Search for the cell housing the specified text and yield its (X, Y) center coordinate. 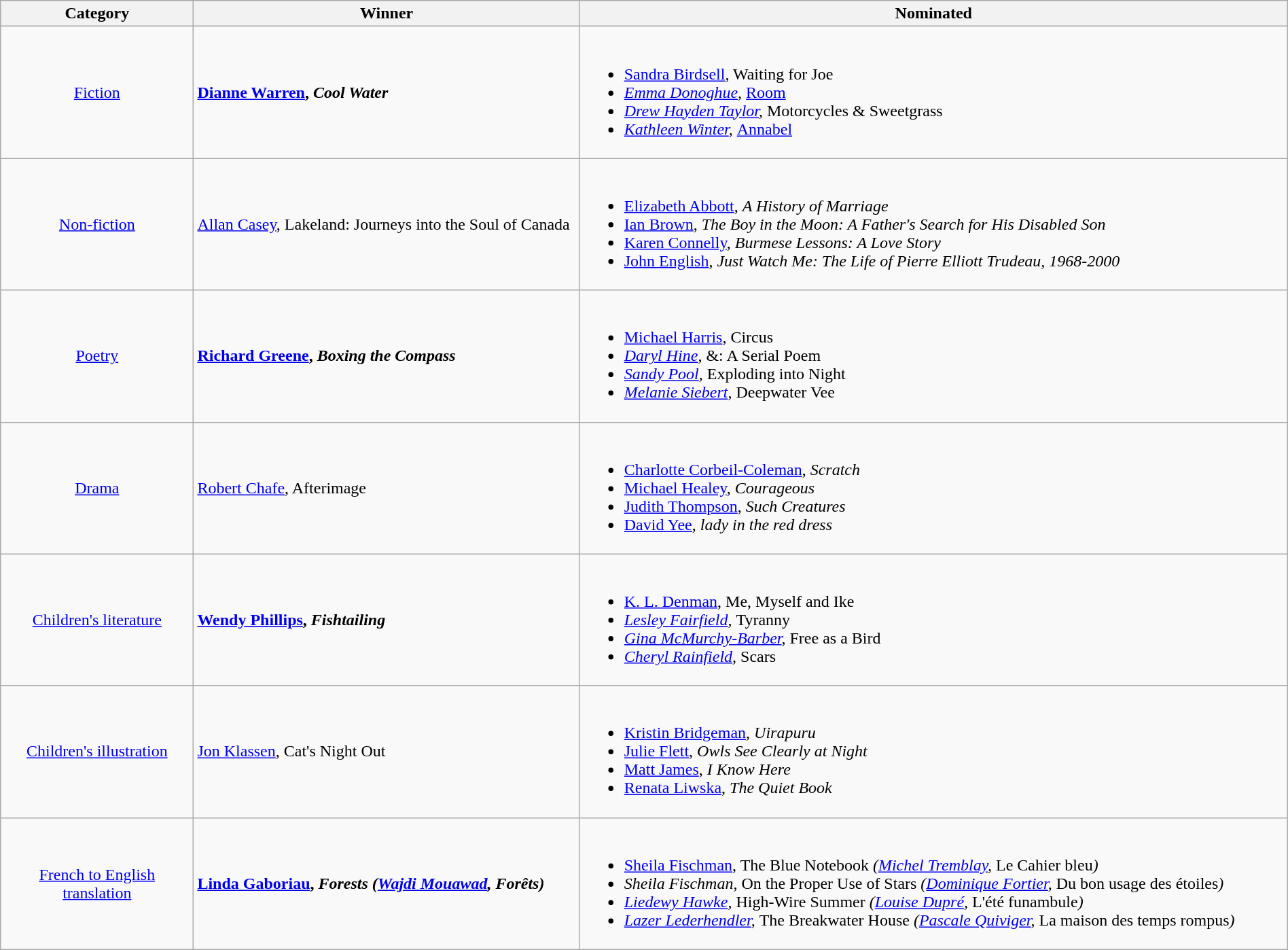
Allan Casey, Lakeland: Journeys into the Soul of Canada (387, 224)
Non-fiction (97, 224)
K. L. Denman, Me, Myself and IkeLesley Fairfield, TyrannyGina McMurchy-Barber, Free as a BirdCheryl Rainfield, Scars (933, 620)
Linda Gaboriau, Forests (Wajdi Mouawad, Forêts) (387, 883)
Winner (387, 14)
Fiction (97, 92)
Children's literature (97, 620)
Dianne Warren, Cool Water (387, 92)
Sandra Birdsell, Waiting for JoeEmma Donoghue, RoomDrew Hayden Taylor, Motorcycles & SweetgrassKathleen Winter, Annabel (933, 92)
Wendy Phillips, Fishtailing (387, 620)
Robert Chafe, Afterimage (387, 488)
Kristin Bridgeman, UirapuruJulie Flett, Owls See Clearly at NightMatt James, I Know HereRenata Liwska, The Quiet Book (933, 752)
Category (97, 14)
French to English translation (97, 883)
Poetry (97, 356)
Charlotte Corbeil-Coleman, ScratchMichael Healey, CourageousJudith Thompson, Such CreaturesDavid Yee, lady in the red dress (933, 488)
Children's illustration (97, 752)
Jon Klassen, Cat's Night Out (387, 752)
Nominated (933, 14)
Richard Greene, Boxing the Compass (387, 356)
Drama (97, 488)
Michael Harris, CircusDaryl Hine, &: A Serial PoemSandy Pool, Exploding into NightMelanie Siebert, Deepwater Vee (933, 356)
